Extract the [x, y] coordinate from the center of the cell holding the provided text.  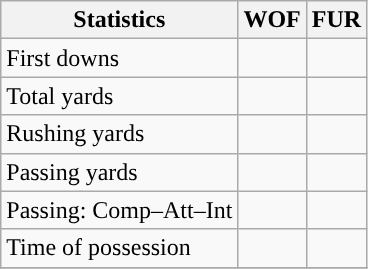
Passing yards [120, 172]
First downs [120, 58]
Statistics [120, 20]
Passing: Comp–Att–Int [120, 210]
Time of possession [120, 248]
Total yards [120, 96]
FUR [336, 20]
Rushing yards [120, 134]
WOF [272, 20]
